Detect which cell encompasses the target text, then output its [X, Y] center coordinate. 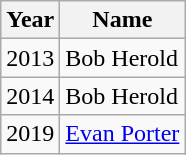
Name [122, 20]
2013 [30, 58]
2019 [30, 134]
Evan Porter [122, 134]
2014 [30, 96]
Year [30, 20]
